Provide the [X, Y] coordinate of the cell's center where the given text is located.  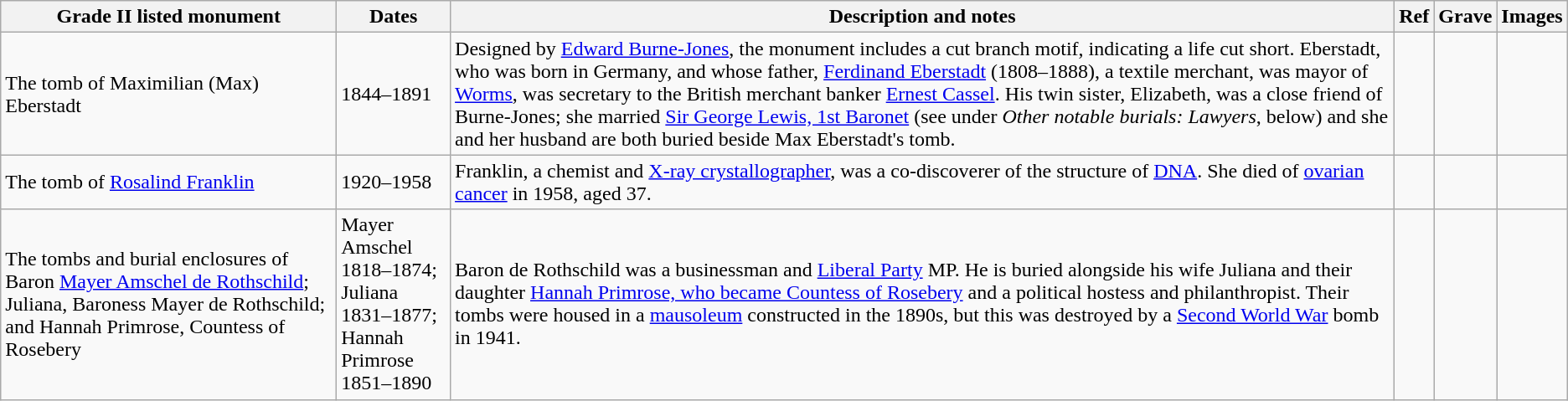
Dates [394, 17]
Ref [1414, 17]
Images [1532, 17]
1920–1958 [394, 183]
Description and notes [923, 17]
Mayer Amschel 1818–1874; Juliana 1831–1877; Hannah Primrose 1851–1890 [394, 305]
1844–1891 [394, 94]
Grade II listed monument [169, 17]
The tomb of Rosalind Franklin [169, 183]
Franklin, a chemist and X-ray crystallographer, was a co-discoverer of the structure of DNA. She died of ovarian cancer in 1958, aged 37. [923, 183]
The tomb of Maximilian (Max) Eberstadt [169, 94]
Grave [1466, 17]
